Identify which cell holds the provided text, then report its (x, y) central coordinate. 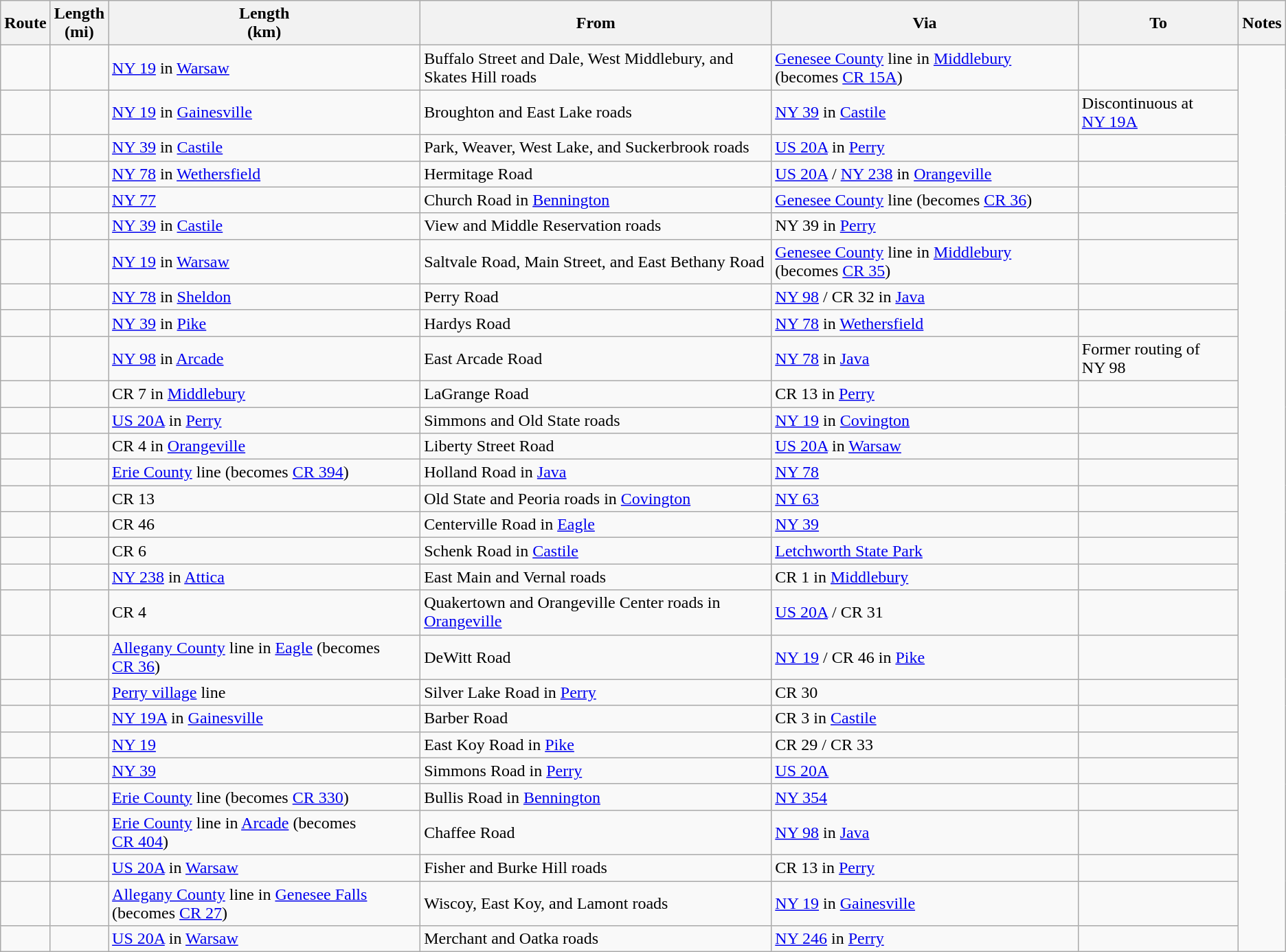
Barber Road (596, 718)
East Main and Vernal roads (596, 577)
East Koy Road in Pike (596, 745)
Perry village line (264, 692)
NY 19 in Covington (925, 420)
NY 63 (925, 499)
NY 19 / CR 46 in Pike (925, 657)
CR 46 (264, 525)
Old State and Peoria roads in Covington (596, 499)
Liberty Street Road (596, 446)
Perry Road (596, 297)
Simmons Road in Perry (596, 771)
NY 78 (925, 473)
CR 1 in Middlebury (925, 577)
US 20A / NY 238 in Orangeville (925, 174)
Allegany County line in Genesee Falls (becomes CR 27) (264, 903)
NY 78 in Sheldon (264, 297)
Holland Road in Java (596, 473)
CR 13 (264, 499)
NY 39 in Perry (925, 226)
Length(km) (264, 23)
Wiscoy, East Koy, and Lamont roads (596, 903)
NY 77 (264, 200)
Route (25, 23)
View and Middle Reservation roads (596, 226)
Length(mi) (79, 23)
NY 19A in Gainesville (264, 718)
Erie County line (becomes CR 330) (264, 797)
US 20A / CR 31 (925, 613)
Church Road in Bennington (596, 200)
Genesee County line in Middlebury (becomes CR 15A) (925, 67)
NY 98 / CR 32 in Java (925, 297)
CR 29 / CR 33 (925, 745)
Genesee County line (becomes CR 36) (925, 200)
Allegany County line in Eagle (becomes CR 36) (264, 657)
DeWitt Road (596, 657)
Letchworth State Park (925, 551)
Merchant and Oatka roads (596, 939)
Notes (1262, 23)
Park, Weaver, West Lake, and Suckerbrook roads (596, 148)
NY 238 in Attica (264, 577)
To (1158, 23)
Chaffee Road (596, 832)
CR 4 in Orangeville (264, 446)
US 20A (925, 771)
Quakertown and Orangeville Center roads in Orangeville (596, 613)
From (596, 23)
East Arcade Road (596, 359)
CR 3 in Castile (925, 718)
CR 4 (264, 613)
Hermitage Road (596, 174)
NY 98 in Arcade (264, 359)
NY 19 (264, 745)
Genesee County line in Middlebury (becomes CR 35) (925, 261)
Silver Lake Road in Perry (596, 692)
LaGrange Road (596, 394)
Former routing of NY 98 (1158, 359)
NY 246 in Perry (925, 939)
Buffalo Street and Dale, West Middlebury, and Skates Hill roads (596, 67)
Discontinuous at NY 19A (1158, 113)
NY 354 (925, 797)
NY 39 in Pike (264, 323)
NY 98 in Java (925, 832)
CR 7 in Middlebury (264, 394)
Saltvale Road, Main Street, and East Bethany Road (596, 261)
Erie County line (becomes CR 394) (264, 473)
Fisher and Burke Hill roads (596, 868)
CR 6 (264, 551)
Broughton and East Lake roads (596, 113)
Centerville Road in Eagle (596, 525)
CR 30 (925, 692)
Simmons and Old State roads (596, 420)
NY 78 in Java (925, 359)
Hardys Road (596, 323)
Erie County line in Arcade (becomes CR 404) (264, 832)
Bullis Road in Bennington (596, 797)
Schenk Road in Castile (596, 551)
Via (925, 23)
